Extract the [x, y] coordinate from the center of the cell holding the provided text.  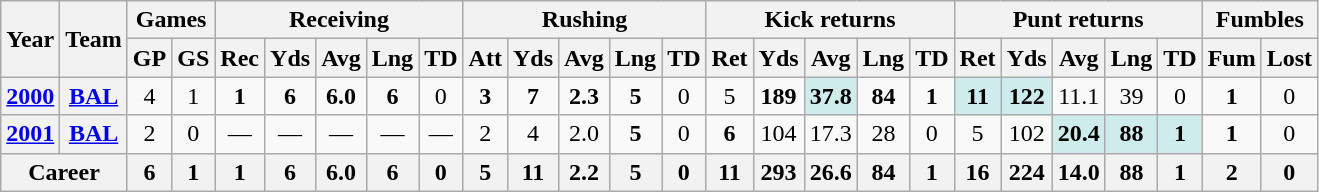
293 [778, 172]
17.3 [830, 134]
2001 [30, 134]
104 [778, 134]
Rushing [584, 20]
11.1 [1078, 96]
2.3 [584, 96]
Att [485, 58]
GP [149, 58]
Team [94, 39]
2.2 [584, 172]
20.4 [1078, 134]
14.0 [1078, 172]
Fumbles [1260, 20]
122 [1026, 96]
102 [1026, 134]
2.0 [584, 134]
3 [485, 96]
7 [532, 96]
Fum [1232, 58]
GS [194, 58]
224 [1026, 172]
Receiving [339, 20]
Lost [1289, 58]
26.6 [830, 172]
189 [778, 96]
16 [978, 172]
Games [170, 20]
37.8 [830, 96]
Punt returns [1078, 20]
2000 [30, 96]
Career [64, 172]
Kick returns [830, 20]
39 [1131, 96]
Rec [240, 58]
28 [883, 134]
Year [30, 39]
